Capture the cell that displays the provided text and extract its (X, Y) central coordinate. 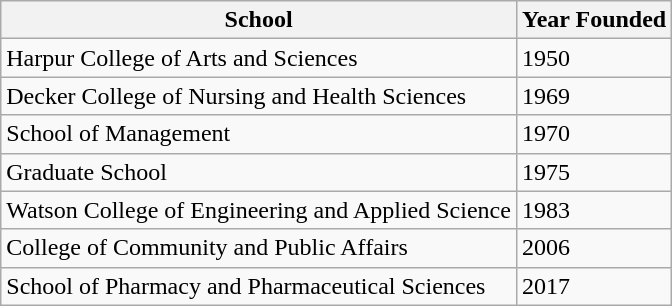
Watson College of Engineering and Applied Science (259, 210)
College of Community and Public Affairs (259, 248)
2006 (594, 248)
Harpur College of Arts and Sciences (259, 58)
2017 (594, 286)
1975 (594, 172)
1983 (594, 210)
School of Management (259, 134)
1950 (594, 58)
Decker College of Nursing and Health Sciences (259, 96)
1970 (594, 134)
Year Founded (594, 20)
Graduate School (259, 172)
1969 (594, 96)
School (259, 20)
School of Pharmacy and Pharmaceutical Sciences (259, 286)
